Scan for the cell matching the given text and deliver its [X, Y] coordinate at center. 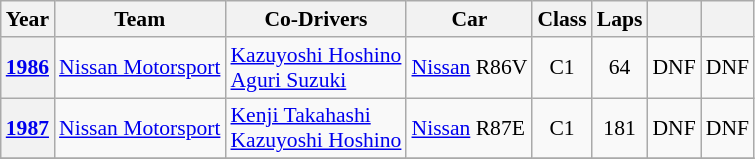
Kenji Takahashi Kazuyoshi Hoshino [316, 128]
Kazuyoshi Hoshino Aguri Suzuki [316, 68]
Class [562, 19]
64 [620, 68]
Nissan R87E [469, 128]
Car [469, 19]
Laps [620, 19]
Nissan R86V [469, 68]
Year [28, 19]
1987 [28, 128]
Team [140, 19]
Co-Drivers [316, 19]
181 [620, 128]
1986 [28, 68]
